Determine the [X, Y] coordinate at the center of the cell enclosing the given text.  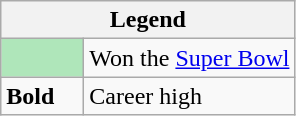
Legend [148, 20]
Career high [190, 96]
Bold [42, 96]
Won the Super Bowl [190, 58]
